Extract the [X, Y] coordinate from the center of the cell holding the provided text.  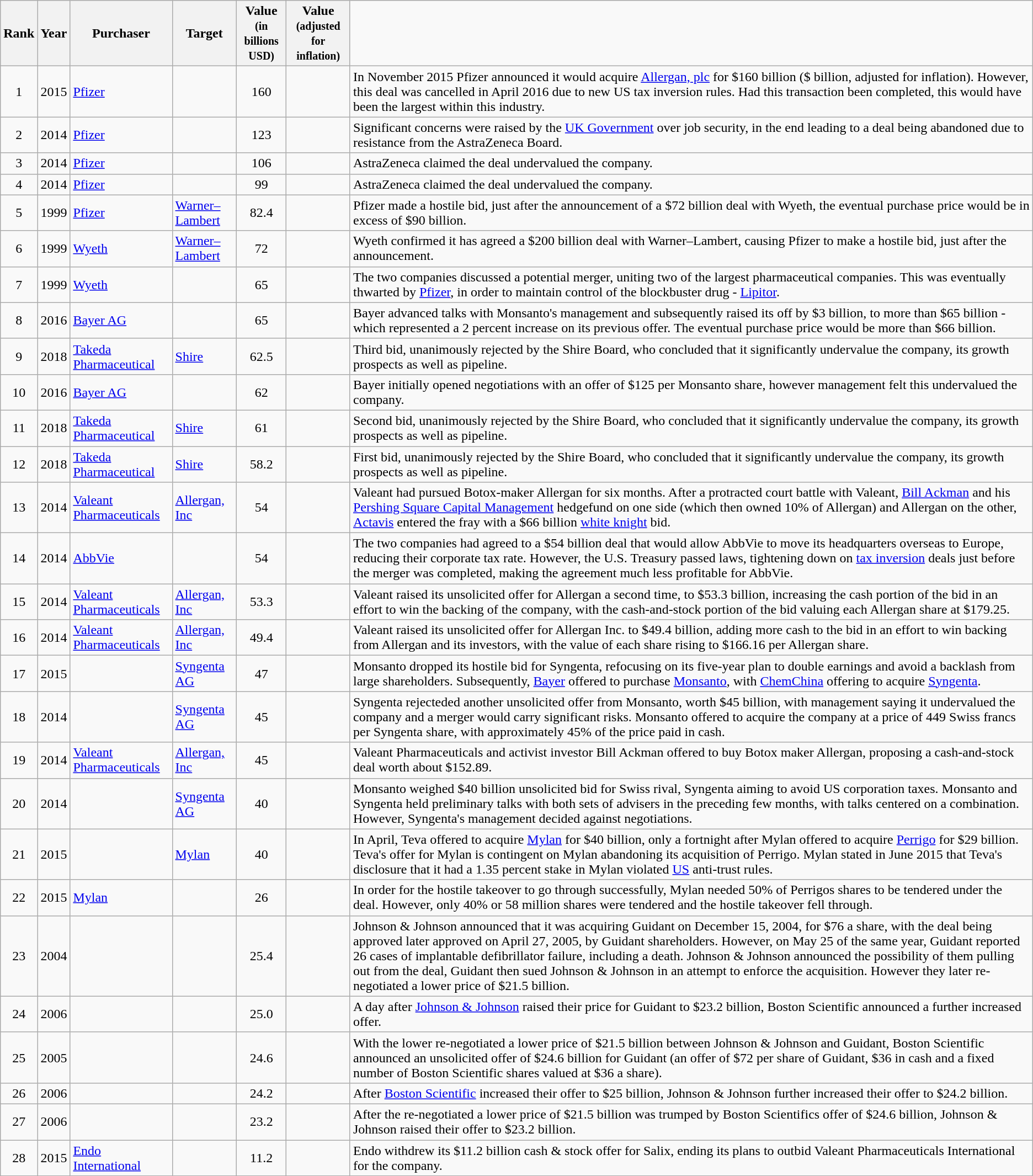
24 [19, 1014]
22 [19, 897]
9 [19, 356]
Endo International [121, 1158]
3 [19, 163]
27 [19, 1121]
Rank [19, 33]
11.2 [261, 1158]
82.4 [261, 213]
6 [19, 248]
1 [19, 92]
Value(adjusted for inflation) [318, 33]
A day after Johnson & Johnson raised their price for Guidant to $23.2 billion, Boston Scientific announced a further increased offer. [691, 1014]
24.6 [261, 1057]
99 [261, 184]
Wyeth confirmed it has agreed a $200 billion deal with Warner–Lambert, causing Pfizer to make a hostile bid, just after the announcement. [691, 248]
8 [19, 320]
62.5 [261, 356]
106 [261, 163]
20 [19, 803]
25.0 [261, 1014]
24.2 [261, 1093]
Bayer initially opened negotiations with an offer of $125 per Monsanto share, however management felt this undervalued the company. [691, 392]
18 [19, 717]
25 [19, 1057]
23.2 [261, 1121]
5 [19, 213]
After Boston Scientific increased their offer to $25 billion, Johnson & Johnson further increased their offer to $24.2 billion. [691, 1093]
14 [19, 558]
17 [19, 673]
62 [261, 392]
7 [19, 285]
2005 [54, 1057]
Endo withdrew its $11.2 billion cash & stock offer for Salix, ending its plans to outbid Valeant Pharmaceuticals International for the company. [691, 1158]
4 [19, 184]
11 [19, 428]
123 [261, 135]
160 [261, 92]
23 [19, 956]
Value(in billions USD) [261, 33]
12 [19, 464]
Valeant Pharmaceuticals and activist investor Bill Ackman offered to buy Botox maker Allergan, proposing a cash-and-stock deal worth about $152.89. [691, 760]
10 [19, 392]
2 [19, 135]
28 [19, 1158]
Target [204, 33]
Purchaser [121, 33]
72 [261, 248]
AbbVie [121, 558]
47 [261, 673]
15 [19, 602]
Year [54, 33]
53.3 [261, 602]
49.4 [261, 638]
13 [19, 508]
19 [19, 760]
2004 [54, 956]
61 [261, 428]
16 [19, 638]
58.2 [261, 464]
21 [19, 854]
25.4 [261, 956]
